Provide the [x, y] coordinate of the cell's center where the given text is located.  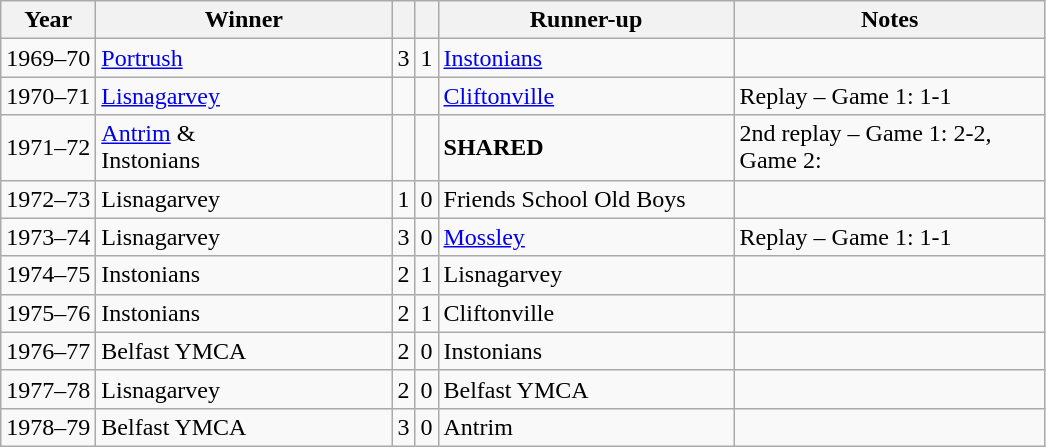
1978–79 [48, 427]
Portrush [244, 58]
Notes [890, 20]
Winner [244, 20]
Runner-up [586, 20]
1970–71 [48, 96]
1971–72 [48, 148]
Mossley [586, 237]
1972–73 [48, 199]
Friends School Old Boys [586, 199]
Antrim &Instonians [244, 148]
SHARED [586, 148]
1975–76 [48, 313]
1973–74 [48, 237]
1969–70 [48, 58]
1976–77 [48, 351]
1974–75 [48, 275]
Year [48, 20]
2nd replay – Game 1: 2-2, Game 2: [890, 148]
Antrim [586, 427]
1977–78 [48, 389]
